Search for the cell housing the specified text and yield its [x, y] center coordinate. 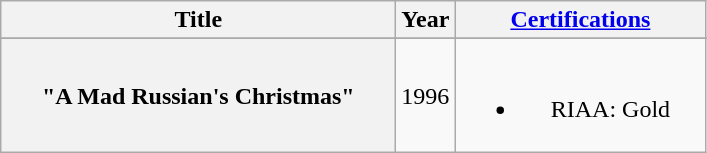
RIAA: Gold [580, 96]
"A Mad Russian's Christmas" [198, 96]
Title [198, 20]
Certifications [580, 20]
1996 [426, 96]
Year [426, 20]
